Extract the (X, Y) coordinate from the center of the cell holding the provided text.  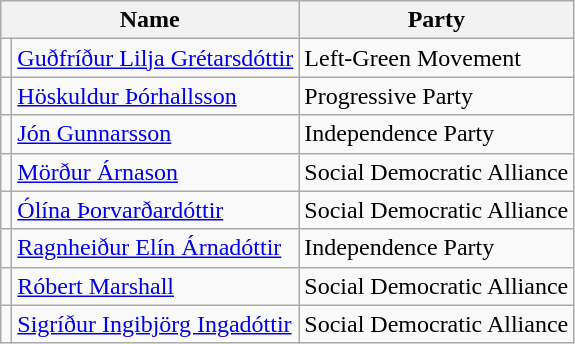
Höskuldur Þórhallsson (156, 96)
Left-Green Movement (436, 58)
Róbert Marshall (156, 286)
Party (436, 20)
Mörður Árnason (156, 172)
Ragnheiður Elín Árnadóttir (156, 248)
Guðfríður Lilja Grétarsdóttir (156, 58)
Name (150, 20)
Ólína Þorvarðardóttir (156, 210)
Jón Gunnarsson (156, 134)
Sigríður Ingibjörg Ingadóttir (156, 324)
Progressive Party (436, 96)
